Output the [X, Y] coordinate of the center of the cell containing the given text.  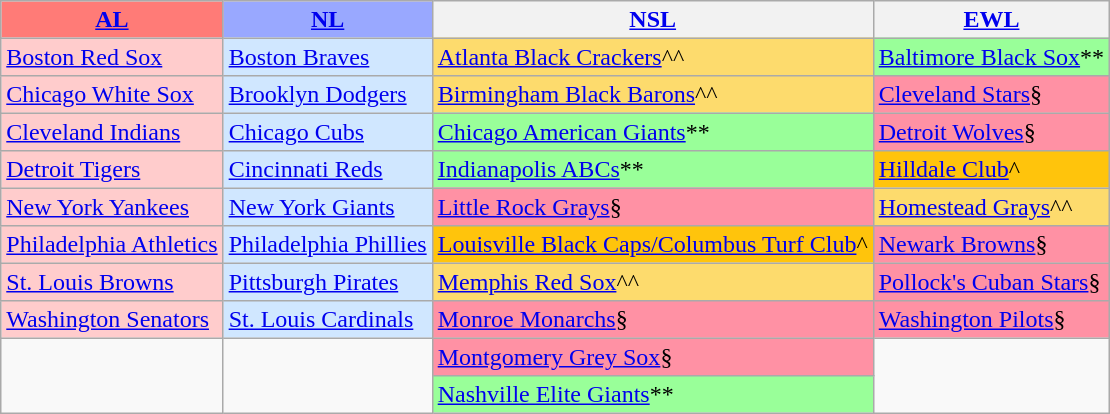
Baltimore Black Sox** [991, 56]
Birmingham Black Barons^^ [652, 94]
Washington Senators [112, 318]
Atlanta Black Crackers^^ [652, 56]
NL [328, 20]
Homestead Grays^^ [991, 206]
Chicago White Sox [112, 94]
Montgomery Grey Sox§ [652, 356]
New York Yankees [112, 206]
Philadelphia Athletics [112, 244]
Memphis Red Sox^^ [652, 282]
Little Rock Grays§ [652, 206]
Cleveland Indians [112, 132]
Newark Browns§ [991, 244]
Philadelphia Phillies [328, 244]
Monroe Monarchs§ [652, 318]
Louisville Black Caps/Columbus Turf Club^ [652, 244]
EWL [991, 20]
Boston Red Sox [112, 56]
Nashville Elite Giants** [652, 394]
Cincinnati Reds [328, 170]
New York Giants [328, 206]
Chicago Cubs [328, 132]
Brooklyn Dodgers [328, 94]
AL [112, 20]
Hilldale Club^ [991, 170]
Pollock's Cuban Stars§ [991, 282]
Washington Pilots§ [991, 318]
St. Louis Browns [112, 282]
Cleveland Stars§ [991, 94]
Detroit Tigers [112, 170]
Detroit Wolves§ [991, 132]
St. Louis Cardinals [328, 318]
Boston Braves [328, 56]
Chicago American Giants** [652, 132]
NSL [652, 20]
Pittsburgh Pirates [328, 282]
Indianapolis ABCs** [652, 170]
